Return the [X, Y] coordinate for the center point of the cell that contains the specified text.  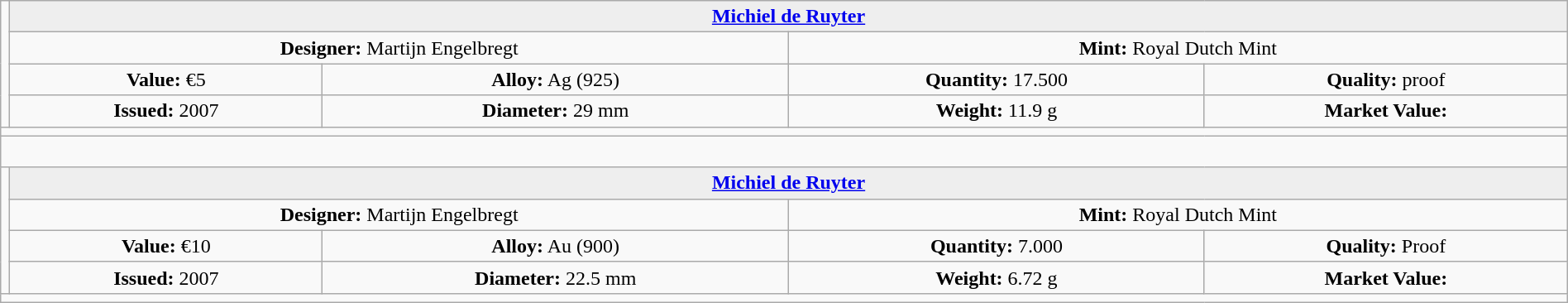
Quality: proof [1386, 79]
Alloy: Au (900) [556, 246]
Value: €10 [166, 246]
Diameter: 29 mm [556, 111]
Quality: Proof [1386, 246]
Weight: 6.72 g [996, 277]
Weight: 11.9 g [996, 111]
Quantity: 7.000 [996, 246]
Diameter: 22.5 mm [556, 277]
Quantity: 17.500 [996, 79]
Value: €5 [166, 79]
Alloy: Ag (925) [556, 79]
